Pinpoint the cell where the given text exists, returning its (X, Y) midpoint coordinate. 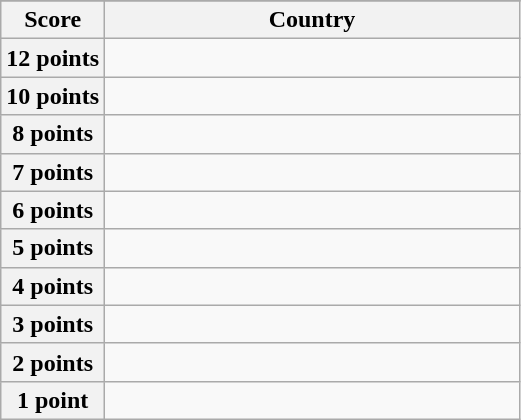
3 points (53, 324)
4 points (53, 286)
2 points (53, 362)
7 points (53, 172)
10 points (53, 96)
8 points (53, 134)
6 points (53, 210)
Country (312, 20)
5 points (53, 248)
12 points (53, 58)
1 point (53, 400)
Score (53, 20)
